Scan for the cell matching the given text and deliver its (x, y) coordinate at center. 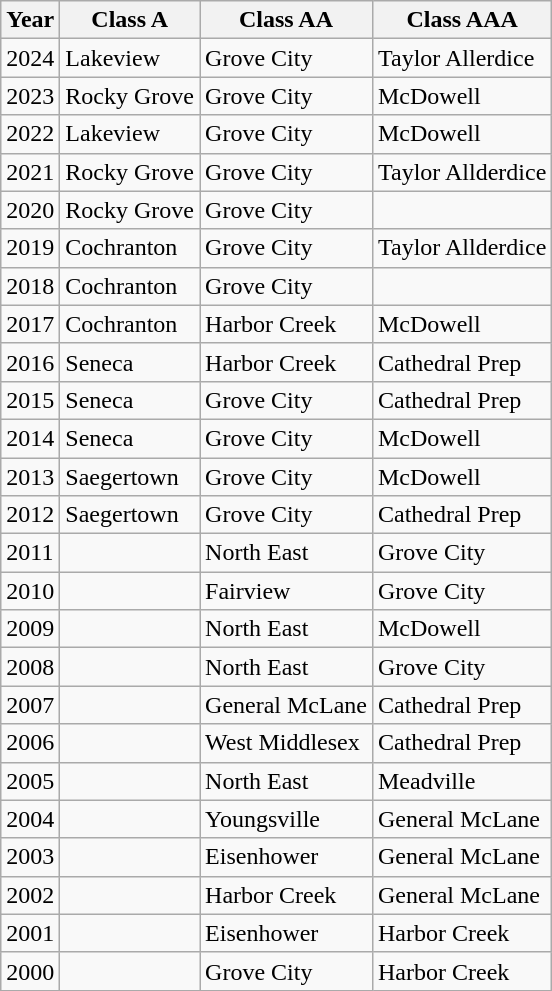
2013 (30, 477)
2014 (30, 438)
2008 (30, 667)
2012 (30, 515)
West Middlesex (286, 743)
2018 (30, 286)
Year (30, 20)
2015 (30, 400)
Taylor Allerdice (462, 58)
2024 (30, 58)
2021 (30, 172)
Youngsville (286, 819)
2011 (30, 553)
2004 (30, 819)
2003 (30, 857)
2005 (30, 781)
Class AAA (462, 20)
2009 (30, 629)
2007 (30, 705)
2019 (30, 248)
Meadville (462, 781)
2001 (30, 933)
2016 (30, 362)
2023 (30, 96)
2020 (30, 210)
2000 (30, 971)
2022 (30, 134)
Class A (130, 20)
Fairview (286, 591)
2017 (30, 324)
2010 (30, 591)
2006 (30, 743)
Class AA (286, 20)
2002 (30, 895)
